From the cell containing the given text, extract its center point as (X, Y) coordinate. 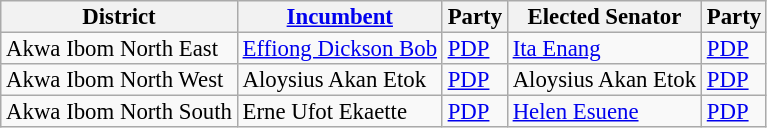
Akwa Ibom North East (120, 49)
Ita Enang (604, 49)
Erne Ufot Ekaette (340, 112)
Akwa Ibom North South (120, 112)
District (120, 17)
Effiong Dickson Bob (340, 49)
Akwa Ibom North West (120, 80)
Incumbent (340, 17)
Helen Esuene (604, 112)
Elected Senator (604, 17)
